Return [x, y] of the center of cell containing provided text 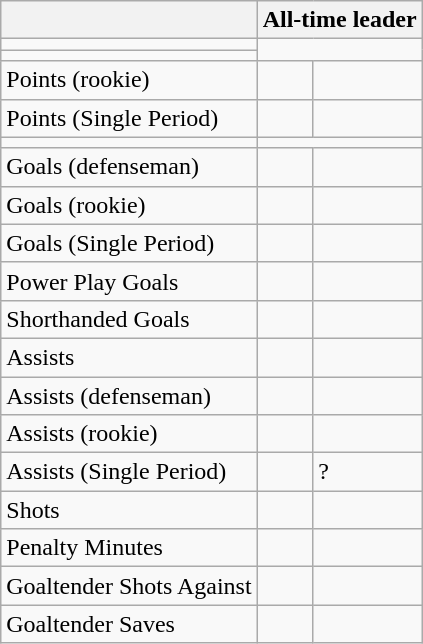
Goaltender Shots Against [129, 586]
Points (rookie) [129, 80]
Goals (rookie) [129, 205]
Shots [129, 510]
All-time leader [340, 20]
Goaltender Saves [129, 624]
Goals (Single Period) [129, 243]
? [368, 472]
Assists (Single Period) [129, 472]
Penalty Minutes [129, 548]
Shorthanded Goals [129, 319]
Assists (rookie) [129, 434]
Goals (defenseman) [129, 167]
Assists [129, 357]
Assists (defenseman) [129, 395]
Power Play Goals [129, 281]
Points (Single Period) [129, 118]
